Return the (x, y) coordinate for the center point of the cell that contains the specified text.  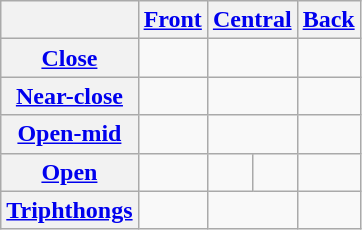
Triphthongs (70, 210)
Back (328, 20)
Open-mid (70, 134)
Near-close (70, 96)
Close (70, 58)
Open (70, 172)
Central (252, 20)
Front (172, 20)
